For the text-containing cell, return its midpoint in (x, y) coordinate format. 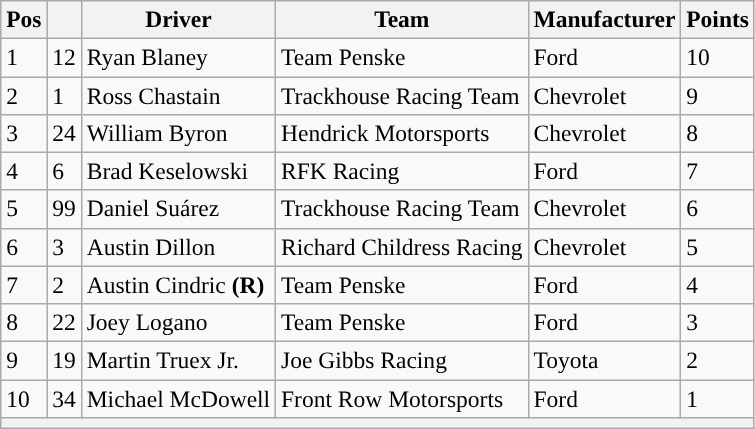
Joe Gibbs Racing (402, 360)
Joey Logano (178, 322)
99 (64, 209)
19 (64, 360)
Martin Truex Jr. (178, 360)
Daniel Suárez (178, 209)
Toyota (604, 360)
Ross Chastain (178, 95)
Manufacturer (604, 19)
RFK Racing (402, 171)
Hendrick Motorsports (402, 133)
Austin Cindric (R) (178, 285)
Ryan Blaney (178, 57)
William Byron (178, 133)
24 (64, 133)
34 (64, 398)
Driver (178, 19)
Austin Dillon (178, 247)
12 (64, 57)
Richard Childress Racing (402, 247)
Michael McDowell (178, 398)
Pos (24, 19)
Brad Keselowski (178, 171)
Team (402, 19)
22 (64, 322)
Front Row Motorsports (402, 398)
Points (718, 19)
